From the cell containing the given text, extract its center point as (X, Y) coordinate. 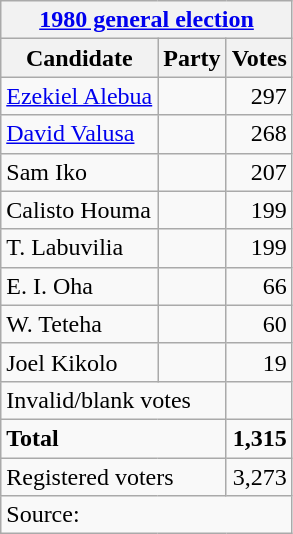
3,273 (259, 477)
Party (192, 58)
297 (259, 96)
60 (259, 324)
Source: (147, 515)
Total (114, 438)
W. Teteha (80, 324)
Sam Iko (80, 172)
Votes (259, 58)
1980 general election (147, 20)
T. Labuvilia (80, 248)
207 (259, 172)
268 (259, 134)
Candidate (80, 58)
19 (259, 362)
1,315 (259, 438)
Joel Kikolo (80, 362)
Ezekiel Alebua (80, 96)
66 (259, 286)
David Valusa (80, 134)
Calisto Houma (80, 210)
Registered voters (114, 477)
Invalid/blank votes (114, 400)
E. I. Oha (80, 286)
